Detect which cell encompasses the target text, then output its (x, y) center coordinate. 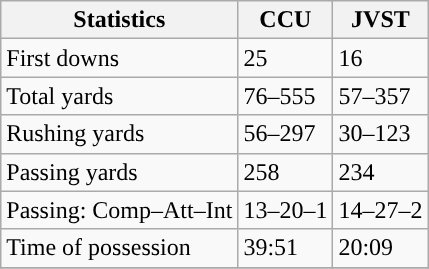
Passing yards (120, 172)
25 (286, 58)
Statistics (120, 20)
39:51 (286, 248)
Passing: Comp–Att–Int (120, 210)
Total yards (120, 96)
Rushing yards (120, 134)
14–27–2 (380, 210)
13–20–1 (286, 210)
First downs (120, 58)
16 (380, 58)
57–357 (380, 96)
258 (286, 172)
56–297 (286, 134)
30–123 (380, 134)
CCU (286, 20)
234 (380, 172)
76–555 (286, 96)
Time of possession (120, 248)
JVST (380, 20)
20:09 (380, 248)
